Pinpoint the cell where the given text exists, returning its (X, Y) midpoint coordinate. 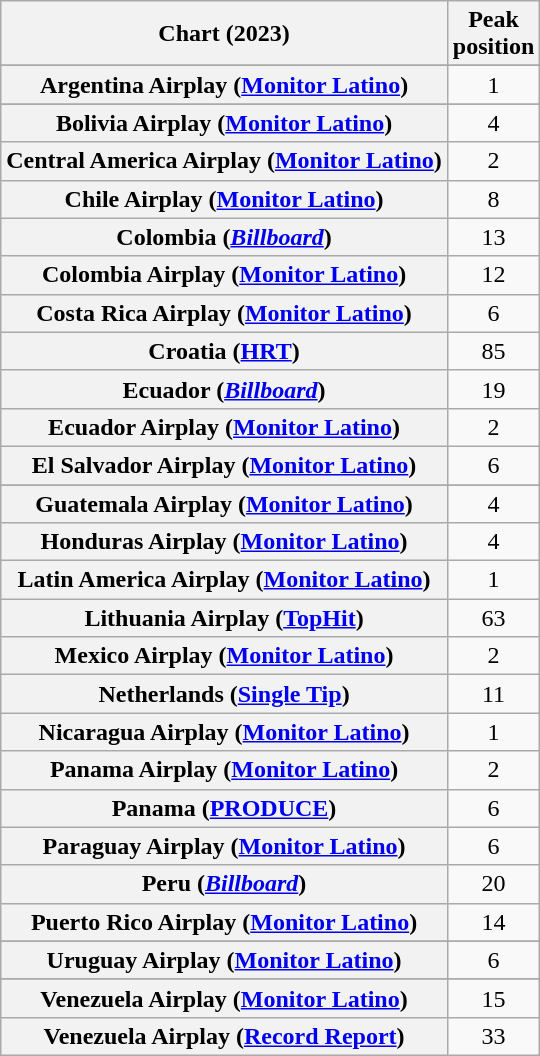
Venezuela Airplay (Monitor Latino) (224, 998)
Uruguay Airplay (Monitor Latino) (224, 960)
Chile Airplay (Monitor Latino) (224, 199)
13 (493, 237)
20 (493, 884)
15 (493, 998)
Panama Airplay (Monitor Latino) (224, 770)
Ecuador (Billboard) (224, 389)
Ecuador Airplay (Monitor Latino) (224, 427)
El Salvador Airplay (Monitor Latino) (224, 465)
14 (493, 922)
85 (493, 351)
8 (493, 199)
Costa Rica Airplay (Monitor Latino) (224, 313)
Nicaragua Airplay (Monitor Latino) (224, 732)
63 (493, 618)
Colombia (Billboard) (224, 237)
Argentina Airplay (Monitor Latino) (224, 85)
Puerto Rico Airplay (Monitor Latino) (224, 922)
Chart (2023) (224, 34)
Lithuania Airplay (TopHit) (224, 618)
12 (493, 275)
Bolivia Airplay (Monitor Latino) (224, 123)
Peru (Billboard) (224, 884)
Venezuela Airplay (Record Report) (224, 1036)
19 (493, 389)
Colombia Airplay (Monitor Latino) (224, 275)
Netherlands (Single Tip) (224, 694)
11 (493, 694)
Central America Airplay (Monitor Latino) (224, 161)
Mexico Airplay (Monitor Latino) (224, 656)
Paraguay Airplay (Monitor Latino) (224, 846)
Guatemala Airplay (Monitor Latino) (224, 503)
Croatia (HRT) (224, 351)
33 (493, 1036)
Panama (PRODUCE) (224, 808)
Latin America Airplay (Monitor Latino) (224, 580)
Peakposition (493, 34)
Honduras Airplay (Monitor Latino) (224, 542)
